Find where the given text appears and provide that cell's center as [x, y] coordinate. 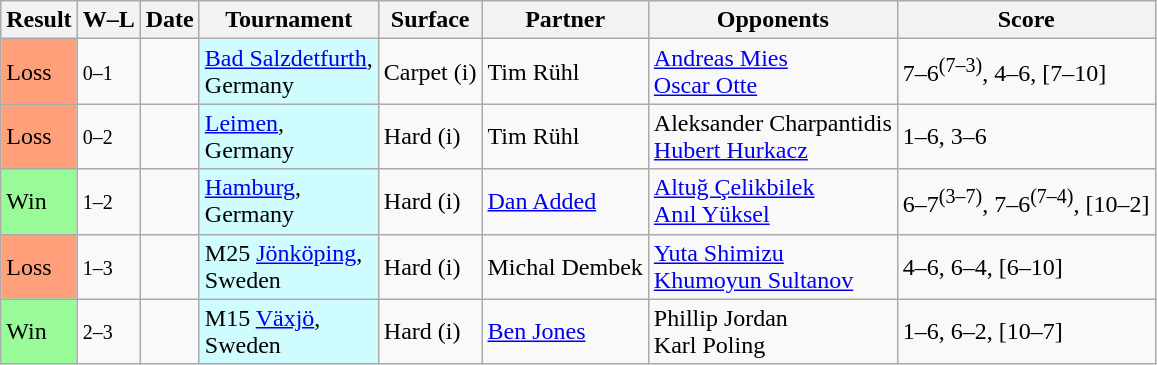
2–3 [108, 332]
Aleksander Charpantidis Hubert Hurkacz [772, 136]
Date [170, 20]
Andreas Mies Oscar Otte [772, 72]
Result [39, 20]
1–6, 3–6 [1026, 136]
1–2 [108, 202]
4–6, 6–4, [6–10] [1026, 266]
Dan Added [565, 202]
Leimen, Germany [288, 136]
Hamburg, Germany [288, 202]
6–7(3–7), 7–6(7–4), [10–2] [1026, 202]
Michal Dembek [565, 266]
7–6(7–3), 4–6, [7–10] [1026, 72]
M15 Växjö, Sweden [288, 332]
Ben Jones [565, 332]
Surface [430, 20]
0–2 [108, 136]
Score [1026, 20]
1–6, 6–2, [10–7] [1026, 332]
Phillip Jordan Karl Poling [772, 332]
Opponents [772, 20]
Tournament [288, 20]
W–L [108, 20]
Altuğ Çelikbilek Anıl Yüksel [772, 202]
0–1 [108, 72]
1–3 [108, 266]
Yuta Shimizu Khumoyun Sultanov [772, 266]
Partner [565, 20]
M25 Jönköping, Sweden [288, 266]
Bad Salzdetfurth, Germany [288, 72]
Carpet (i) [430, 72]
